Return the (X, Y) coordinate for the center point of the cell that contains the specified text.  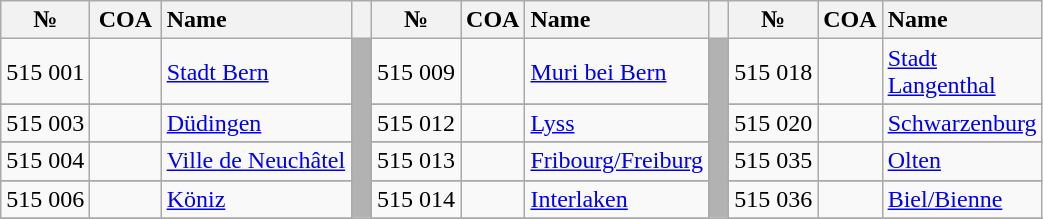
515 009 (416, 72)
Düdingen (256, 123)
515 014 (416, 199)
Fribourg/Freiburg (617, 161)
Muri bei Bern (617, 72)
Olten (962, 161)
515 020 (774, 123)
515 001 (46, 72)
Biel/Bienne (962, 199)
515 013 (416, 161)
Schwarzenburg (962, 123)
515 012 (416, 123)
Ville de Neuchâtel (256, 161)
Stadt Bern (256, 72)
515 003 (46, 123)
515 036 (774, 199)
515 004 (46, 161)
Interlaken (617, 199)
515 006 (46, 199)
Lyss (617, 123)
515 035 (774, 161)
Köniz (256, 199)
Stadt Langenthal (962, 72)
515 018 (774, 72)
